Detect which cell encompasses the target text, then output its [X, Y] center coordinate. 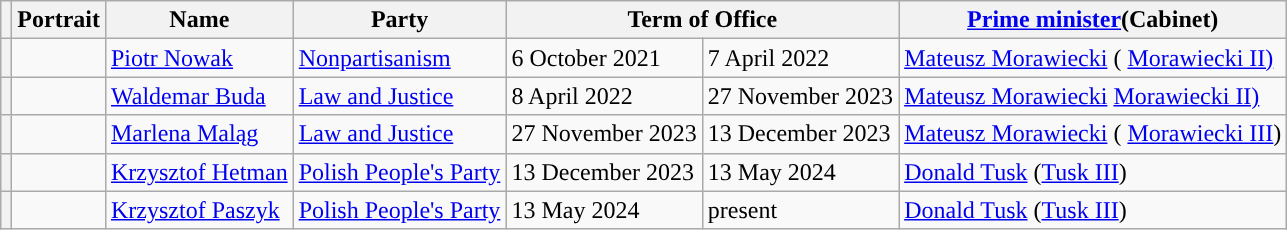
Mateusz Morawiecki ( Morawiecki II) [1093, 58]
7 April 2022 [800, 58]
Term of Office [702, 20]
Marlena Maląg [199, 134]
Name [199, 20]
Mateusz Morawiecki Morawiecki II) [1093, 96]
8 April 2022 [604, 96]
Piotr Nowak [199, 58]
6 October 2021 [604, 58]
Prime minister(Cabinet) [1093, 20]
Waldemar Buda [199, 96]
Portrait [59, 20]
Krzysztof Hetman [199, 172]
Nonpartisanism [400, 58]
present [800, 210]
Party [400, 20]
Krzysztof Paszyk [199, 210]
Mateusz Morawiecki ( Morawiecki III) [1093, 134]
